Extract the [X, Y] coordinate from the center of the cell holding the provided text.  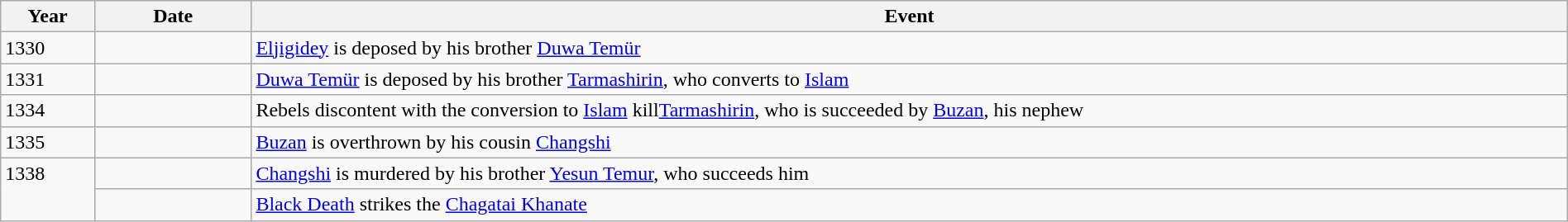
1338 [48, 189]
Date [172, 17]
Rebels discontent with the conversion to Islam killTarmashirin, who is succeeded by Buzan, his nephew [910, 111]
Eljigidey is deposed by his brother Duwa Temür [910, 48]
1335 [48, 142]
Changshi is murdered by his brother Yesun Temur, who succeeds him [910, 173]
Duwa Temür is deposed by his brother Tarmashirin, who converts to Islam [910, 79]
Year [48, 17]
Buzan is overthrown by his cousin Changshi [910, 142]
1330 [48, 48]
1331 [48, 79]
1334 [48, 111]
Black Death strikes the Chagatai Khanate [910, 205]
Event [910, 17]
